For the text-containing cell, return its midpoint in [x, y] coordinate format. 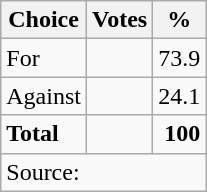
% [180, 20]
73.9 [180, 58]
Source: [104, 172]
Votes [119, 20]
24.1 [180, 96]
Choice [44, 20]
Against [44, 96]
Total [44, 134]
For [44, 58]
100 [180, 134]
